Detect which cell encompasses the target text, then output its [x, y] center coordinate. 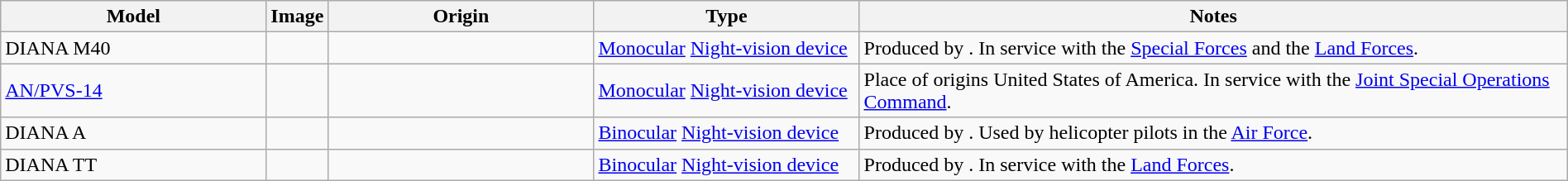
Place of origins United States of America. In service with the Joint Special Operations Command. [1213, 91]
Produced by . In service with the Land Forces. [1213, 164]
Type [726, 17]
Notes [1213, 17]
AN/PVS-14 [134, 91]
DIANA TT [134, 164]
Model [134, 17]
DIANA A [134, 133]
Image [298, 17]
DIANA M40 [134, 48]
Produced by . Used by helicopter pilots in the Air Force. [1213, 133]
Origin [461, 17]
Produced by . In service with the Special Forces and the Land Forces. [1213, 48]
